Locate the cell with the specified text and output its [X, Y] center coordinate. 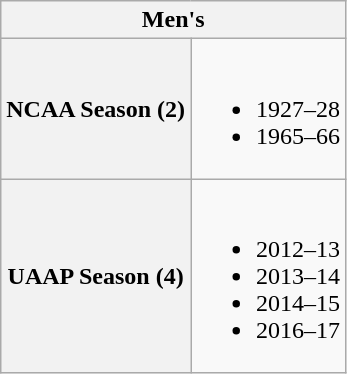
1927–281965–66 [268, 109]
2012–132013–142014–152016–17 [268, 276]
NCAA Season (2) [96, 109]
UAAP Season (4) [96, 276]
Men's [174, 20]
